Identify which cell holds the provided text, then report its (x, y) central coordinate. 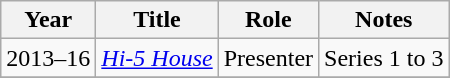
Title (157, 20)
Hi-5 House (157, 58)
Notes (384, 20)
2013–16 (48, 58)
Series 1 to 3 (384, 58)
Role (268, 20)
Presenter (268, 58)
Year (48, 20)
